Output the (X, Y) coordinate of the center of the cell containing the given text.  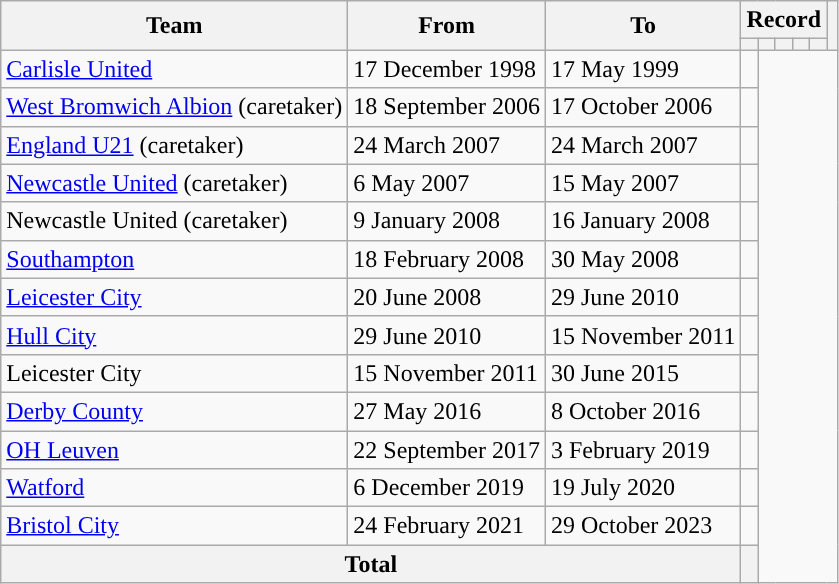
Watford (174, 488)
6 December 2019 (447, 488)
17 October 2006 (642, 107)
20 June 2008 (447, 297)
30 June 2015 (642, 373)
17 May 1999 (642, 69)
Record (784, 20)
8 October 2016 (642, 411)
18 February 2008 (447, 259)
6 May 2007 (447, 183)
To (642, 26)
22 September 2017 (447, 449)
27 May 2016 (447, 411)
29 October 2023 (642, 526)
9 January 2008 (447, 221)
15 May 2007 (642, 183)
19 July 2020 (642, 488)
England U21 (caretaker) (174, 145)
Bristol City (174, 526)
Total (371, 564)
24 February 2021 (447, 526)
Derby County (174, 411)
Team (174, 26)
Carlisle United (174, 69)
Hull City (174, 335)
18 September 2006 (447, 107)
17 December 1998 (447, 69)
16 January 2008 (642, 221)
3 February 2019 (642, 449)
From (447, 26)
Southampton (174, 259)
30 May 2008 (642, 259)
OH Leuven (174, 449)
West Bromwich Albion (caretaker) (174, 107)
